Return the [X, Y] coordinate for the center point of the cell that contains the specified text.  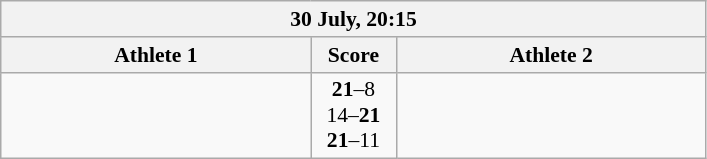
Athlete 1 [156, 55]
Athlete 2 [551, 55]
30 July, 20:15 [354, 19]
21–814–2121–11 [354, 116]
Score [354, 55]
